Find where the given text appears and provide that cell's center as (x, y) coordinate. 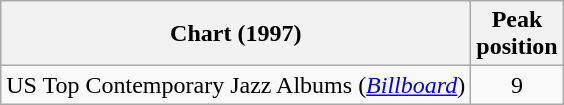
Peakposition (517, 34)
9 (517, 85)
Chart (1997) (236, 34)
US Top Contemporary Jazz Albums (Billboard) (236, 85)
